Provide the [x, y] coordinate of the cell's center where the given text is located.  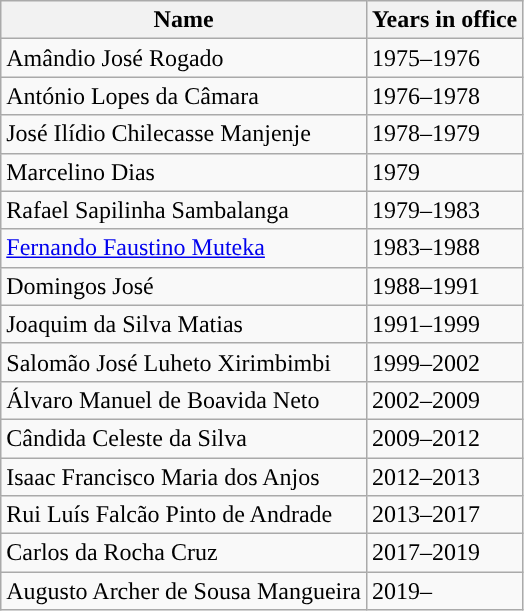
1976–1978 [444, 96]
Cândida Celeste da Silva [184, 438]
Fernando Faustino Muteka [184, 248]
2002–2009 [444, 400]
António Lopes da Câmara [184, 96]
1979 [444, 172]
Isaac Francisco Maria dos Anjos [184, 477]
1979–1983 [444, 210]
Marcelino Dias [184, 172]
José Ilídio Chilecasse Manjenje [184, 134]
Domingos José [184, 286]
Álvaro Manuel de Boavida Neto [184, 400]
1975–1976 [444, 58]
1983–1988 [444, 248]
2013–2017 [444, 515]
1991–1999 [444, 324]
2012–2013 [444, 477]
Name [184, 20]
1988–1991 [444, 286]
1999–2002 [444, 362]
Carlos da Rocha Cruz [184, 553]
Augusto Archer de Sousa Mangueira [184, 591]
2009–2012 [444, 438]
2017–2019 [444, 553]
Rui Luís Falcão Pinto de Andrade [184, 515]
Salomão José Luheto Xirimbimbi [184, 362]
2019– [444, 591]
Years in office [444, 20]
Amândio José Rogado [184, 58]
Joaquim da Silva Matias [184, 324]
Rafael Sapilinha Sambalanga [184, 210]
1978–1979 [444, 134]
